Return the [X, Y] coordinate for the center point of the cell that contains the specified text.  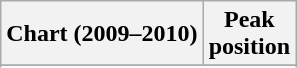
Chart (2009–2010) [102, 34]
Peakposition [249, 34]
